Find where the given text appears and provide that cell's center as [X, Y] coordinate. 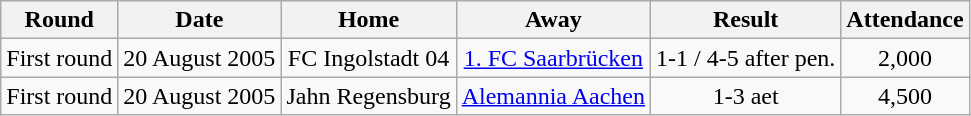
Attendance [905, 20]
1-1 / 4-5 after pen. [745, 58]
Away [553, 20]
1. FC Saarbrücken [553, 58]
1-3 aet [745, 96]
Round [60, 20]
Jahn Regensburg [368, 96]
Alemannia Aachen [553, 96]
FC Ingolstadt 04 [368, 58]
Home [368, 20]
2,000 [905, 58]
4,500 [905, 96]
Result [745, 20]
Date [200, 20]
